Return the (x, y) coordinate for the center point of the cell that contains the specified text.  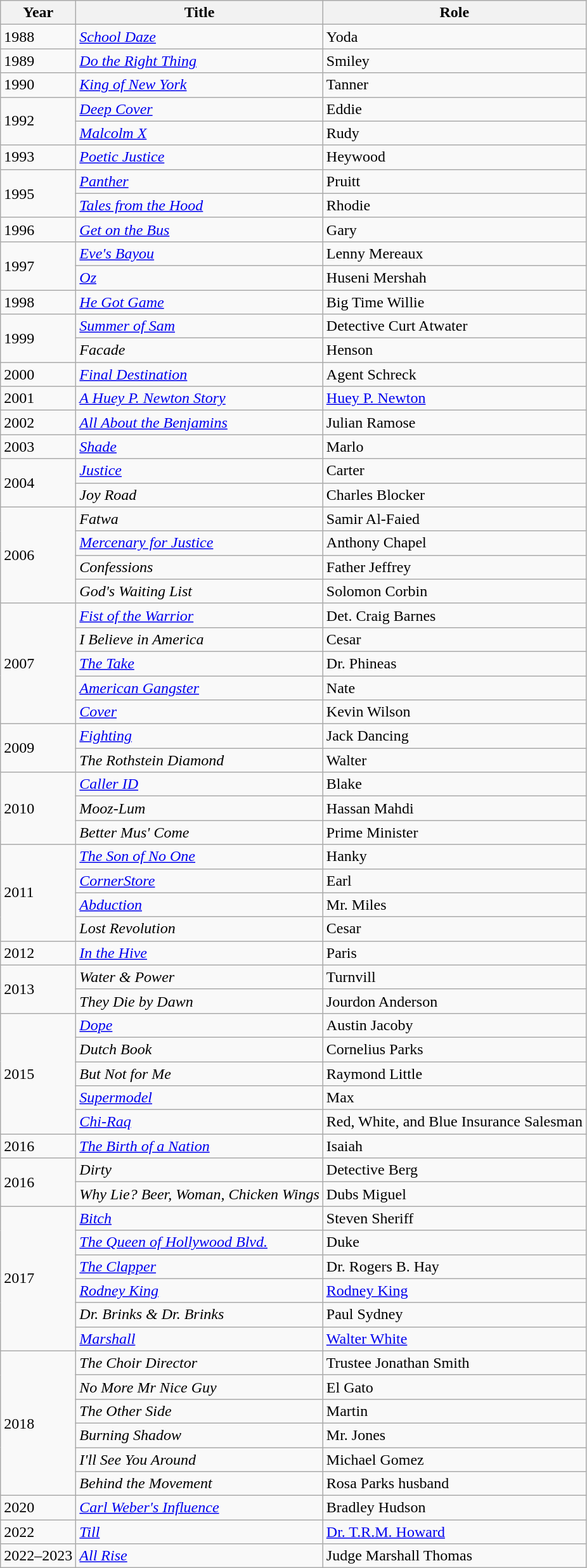
Abduction (199, 905)
1988 (38, 37)
Marshall (199, 1339)
The Other Side (199, 1411)
Blake (454, 784)
2006 (38, 555)
Dubs Miguel (454, 1194)
Dr. T.R.M. Howard (454, 1532)
Malcolm X (199, 133)
Fighting (199, 736)
Fatwa (199, 519)
Red, White, and Blue Insurance Salesman (454, 1122)
Joy Road (199, 495)
CornerStore (199, 881)
Mr. Jones (454, 1435)
Pruitt (454, 181)
Rosa Parks husband (454, 1484)
Dr. Phineas (454, 663)
Lost Revolution (199, 929)
Year (38, 13)
School Daze (199, 37)
Max (454, 1098)
Hassan Mahdi (454, 808)
The Son of No One (199, 857)
2007 (38, 663)
Julian Ramose (454, 423)
Mercenary for Justice (199, 543)
Dirty (199, 1170)
Detective Berg (454, 1170)
Fist of the Warrior (199, 615)
Bitch (199, 1218)
2013 (38, 989)
Water & Power (199, 977)
Title (199, 13)
1999 (38, 338)
Marlo (454, 447)
2018 (38, 1423)
Cornelius Parks (454, 1049)
Cover (199, 712)
Caller ID (199, 784)
Detective Curt Atwater (454, 326)
Steven Sheriff (454, 1218)
Panther (199, 181)
Rhodie (454, 205)
A Huey P. Newton Story (199, 398)
1998 (38, 302)
2004 (38, 483)
2012 (38, 953)
Turnvill (454, 977)
Oz (199, 277)
Carter (454, 471)
Paris (454, 953)
Chi-Raq (199, 1122)
Raymond Little (454, 1074)
Final Destination (199, 374)
2011 (38, 893)
Henson (454, 350)
But Not for Me (199, 1074)
Confessions (199, 567)
Trustee Jonathan Smith (454, 1363)
2000 (38, 374)
Tales from the Hood (199, 205)
Supermodel (199, 1098)
Mooz-Lum (199, 808)
Jourdon Anderson (454, 1001)
Carl Weber's Influence (199, 1508)
King of New York (199, 85)
Justice (199, 471)
Deep Cover (199, 109)
Paul Sydney (454, 1315)
Better Mus' Come (199, 832)
Behind the Movement (199, 1484)
I'll See You Around (199, 1459)
Samir Al-Faied (454, 519)
Walter White (454, 1339)
Eddie (454, 109)
Bradley Hudson (454, 1508)
The Choir Director (199, 1363)
Kevin Wilson (454, 712)
2010 (38, 808)
Smiley (454, 61)
Charles Blocker (454, 495)
The Take (199, 663)
Prime Minister (454, 832)
1992 (38, 121)
Walter (454, 760)
Heywood (454, 157)
Rudy (454, 133)
All Rise (199, 1556)
The Queen of Hollywood Blvd. (199, 1242)
In the Hive (199, 953)
Austin Jacoby (454, 1025)
Det. Craig Barnes (454, 615)
Poetic Justice (199, 157)
The Clapper (199, 1266)
Lenny Mereaux (454, 253)
2022–2023 (38, 1556)
Jack Dancing (454, 736)
1997 (38, 265)
Summer of Sam (199, 326)
Dutch Book (199, 1049)
Big Time Willie (454, 302)
Facade (199, 350)
2001 (38, 398)
Role (454, 13)
1989 (38, 61)
Agent Schreck (454, 374)
1995 (38, 193)
Dope (199, 1025)
All About the Benjamins (199, 423)
Isaiah (454, 1146)
1996 (38, 229)
Gary (454, 229)
2009 (38, 748)
1993 (38, 157)
Do the Right Thing (199, 61)
Judge Marshall Thomas (454, 1556)
Till (199, 1532)
2003 (38, 447)
2015 (38, 1073)
Huseni Mershah (454, 277)
Father Jeffrey (454, 567)
God's Waiting List (199, 591)
2002 (38, 423)
2020 (38, 1508)
Why Lie? Beer, Woman, Chicken Wings (199, 1194)
Hanky (454, 857)
Michael Gomez (454, 1459)
Yoda (454, 37)
Anthony Chapel (454, 543)
Dr. Brinks & Dr. Brinks (199, 1315)
Earl (454, 881)
Burning Shadow (199, 1435)
The Birth of a Nation (199, 1146)
1990 (38, 85)
Solomon Corbin (454, 591)
I Believe in America (199, 639)
They Die by Dawn (199, 1001)
Shade (199, 447)
Duke (454, 1242)
2017 (38, 1278)
Eve's Bayou (199, 253)
Nate (454, 687)
2022 (38, 1532)
The Rothstein Diamond (199, 760)
Get on the Bus (199, 229)
Tanner (454, 85)
Martin (454, 1411)
Dr. Rogers B. Hay (454, 1266)
Huey P. Newton (454, 398)
He Got Game (199, 302)
American Gangster (199, 687)
No More Mr Nice Guy (199, 1387)
El Gato (454, 1387)
Mr. Miles (454, 905)
